Pinpoint the cell where the given text exists, returning its [X, Y] midpoint coordinate. 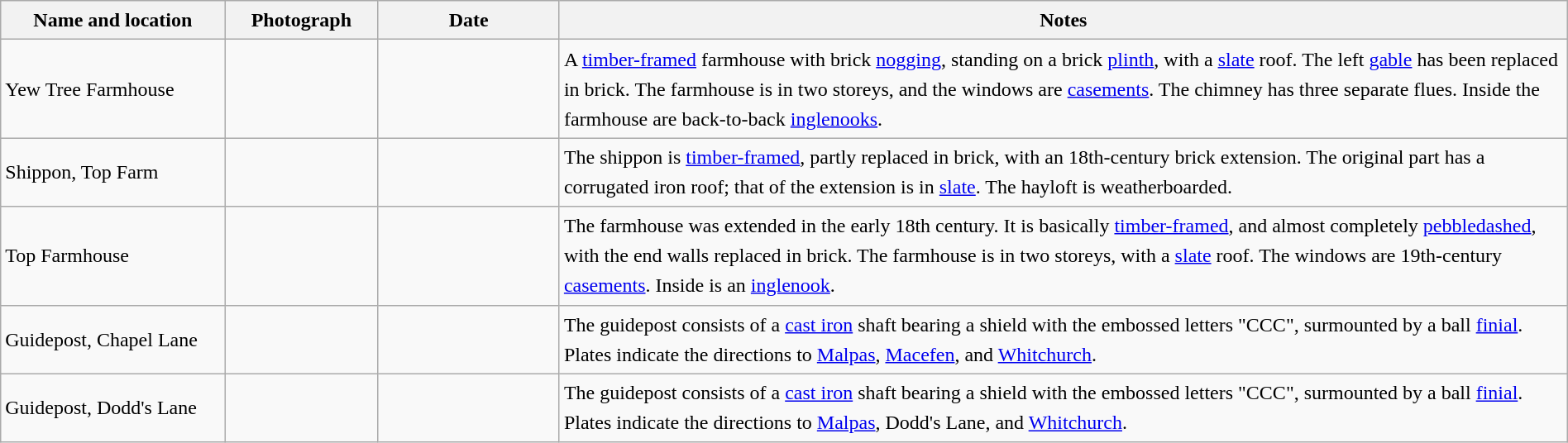
Shippon, Top Farm [112, 172]
Yew Tree Farmhouse [112, 89]
Notes [1064, 20]
Photograph [301, 20]
Top Farmhouse [112, 256]
Guidepost, Chapel Lane [112, 339]
Date [468, 20]
Guidepost, Dodd's Lane [112, 408]
Name and location [112, 20]
